Pinpoint the cell where the given text exists, returning its (x, y) midpoint coordinate. 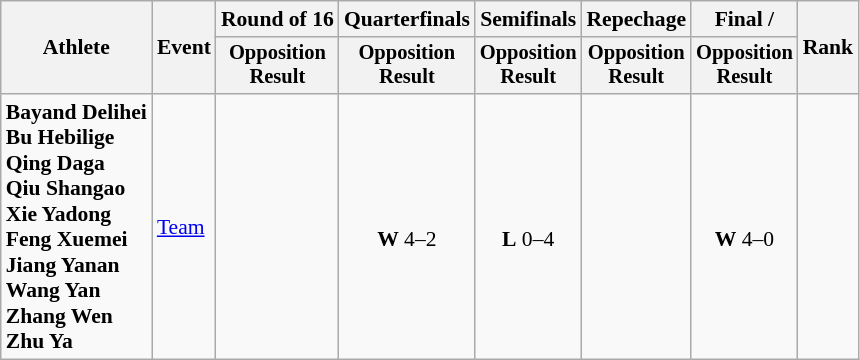
Final / (744, 19)
W 4–0 (744, 226)
Repechage (636, 19)
W 4–2 (407, 226)
Event (184, 48)
Team (184, 226)
Semifinals (528, 19)
Round of 16 (278, 19)
L 0–4 (528, 226)
Quarterfinals (407, 19)
Athlete (76, 48)
Rank (828, 48)
Bayand DeliheiBu HebiligeQing DagaQiu ShangaoXie YadongFeng XuemeiJiang YananWang YanZhang WenZhu Ya (76, 226)
